Identify which cell holds the provided text, then report its [X, Y] central coordinate. 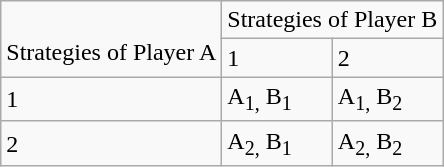
A1, B1 [278, 99]
Strategies of Player B [332, 20]
A1, B2 [388, 99]
Strategies of Player A [112, 39]
A2, B1 [278, 143]
A2, B2 [388, 143]
